Identify which cell holds the provided text, then report its (X, Y) central coordinate. 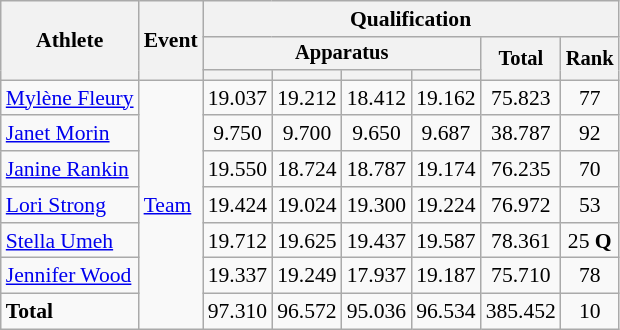
385.452 (521, 312)
9.750 (238, 134)
19.712 (238, 241)
17.937 (376, 276)
Stella Umeh (70, 241)
Qualification (411, 19)
10 (590, 312)
76.235 (521, 169)
96.534 (446, 312)
Jennifer Wood (70, 276)
9.687 (446, 134)
19.162 (446, 98)
18.787 (376, 169)
19.337 (238, 276)
19.587 (446, 241)
97.310 (238, 312)
Janet Morin (70, 134)
96.572 (306, 312)
19.187 (446, 276)
Mylène Fleury (70, 98)
75.823 (521, 98)
19.024 (306, 205)
19.625 (306, 241)
19.212 (306, 98)
77 (590, 98)
19.174 (446, 169)
19.424 (238, 205)
Rank (590, 58)
Lori Strong (70, 205)
Janine Rankin (70, 169)
19.249 (306, 276)
19.037 (238, 98)
Team (171, 204)
70 (590, 169)
Event (171, 40)
9.700 (306, 134)
19.437 (376, 241)
19.550 (238, 169)
19.224 (446, 205)
78 (590, 276)
18.412 (376, 98)
78.361 (521, 241)
92 (590, 134)
Apparatus (342, 54)
95.036 (376, 312)
53 (590, 205)
76.972 (521, 205)
25 Q (590, 241)
18.724 (306, 169)
19.300 (376, 205)
9.650 (376, 134)
38.787 (521, 134)
75.710 (521, 276)
Athlete (70, 40)
